Locate the cell with the specified text and output its (x, y) center coordinate. 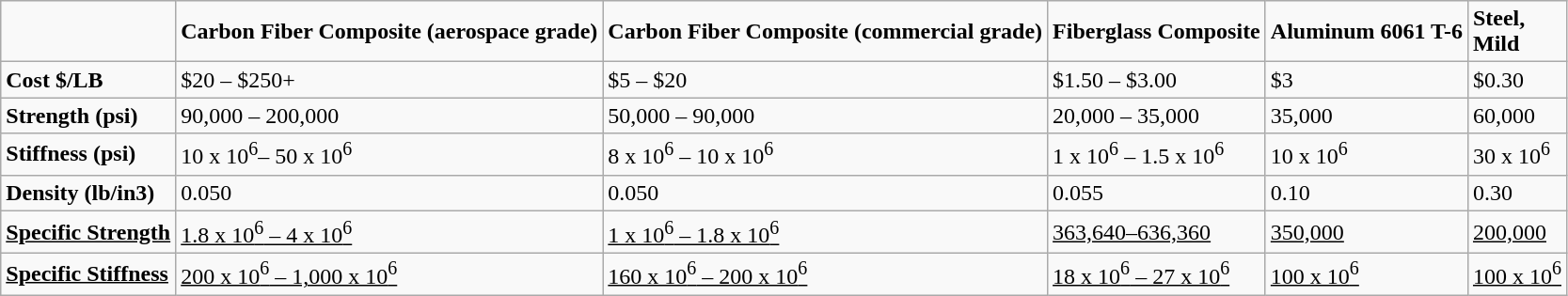
Cost $/LB (88, 80)
Carbon Fiber Composite (commercial grade) (826, 32)
10 x 106– 50 x 106 (389, 154)
Steel,Mild (1516, 32)
$1.50 – $3.00 (1157, 80)
363,640–636,360 (1157, 233)
Aluminum 6061 T-6 (1366, 32)
1 x 106 – 1.8 x 106 (826, 233)
0.055 (1157, 193)
90,000 – 200,000 (389, 116)
$20 – $250+ (389, 80)
8 x 106 – 10 x 106 (826, 154)
Specific Stiffness (88, 274)
Fiberglass Composite (1157, 32)
Strength (psi) (88, 116)
Stiffness (psi) (88, 154)
35,000 (1366, 116)
0.10 (1366, 193)
$5 – $20 (826, 80)
30 x 106 (1516, 154)
18 x 106 – 27 x 106 (1157, 274)
200,000 (1516, 233)
20,000 – 35,000 (1157, 116)
$0.30 (1516, 80)
350,000 (1366, 233)
60,000 (1516, 116)
Specific Strength (88, 233)
10 x 106 (1366, 154)
200 x 106 – 1,000 x 106 (389, 274)
Carbon Fiber Composite (aerospace grade) (389, 32)
50,000 – 90,000 (826, 116)
$3 (1366, 80)
1.8 x 106 – 4 x 106 (389, 233)
160 x 106 – 200 x 106 (826, 274)
0.30 (1516, 193)
1 x 106 – 1.5 x 106 (1157, 154)
Density (lb/in3) (88, 193)
